Extract the (X, Y) coordinate from the center of the cell holding the provided text.  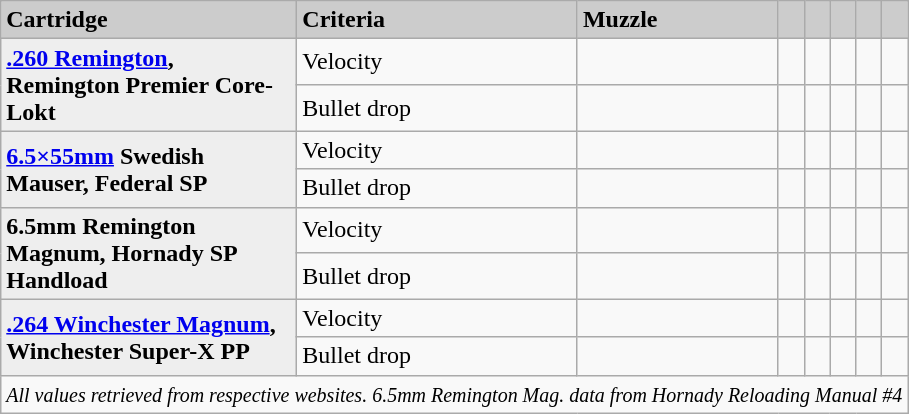
Muzzle (678, 20)
Cartridge (149, 20)
6.5mm Remington Magnum, Hornady SP Handload (149, 253)
Criteria (438, 20)
.264 Winchester Magnum, Winchester Super-X PP (149, 337)
6.5×55mm Swedish Mauser, Federal SP (149, 169)
All values retrieved from respective websites. 6.5mm Remington Mag. data from Hornady Reloading Manual #4 (454, 394)
.260 Remington, Remington Premier Core-Lokt (149, 85)
